Locate the cell with the specified text and output its [X, Y] center coordinate. 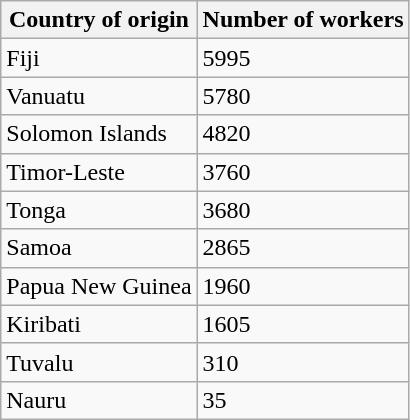
1605 [303, 324]
Solomon Islands [99, 134]
Samoa [99, 248]
Papua New Guinea [99, 286]
Vanuatu [99, 96]
Tonga [99, 210]
4820 [303, 134]
310 [303, 362]
Kiribati [99, 324]
3760 [303, 172]
Nauru [99, 400]
5995 [303, 58]
Timor-Leste [99, 172]
5780 [303, 96]
Tuvalu [99, 362]
Country of origin [99, 20]
1960 [303, 286]
35 [303, 400]
Number of workers [303, 20]
3680 [303, 210]
2865 [303, 248]
Fiji [99, 58]
